Provide the (X, Y) coordinate of the cell's center where the given text is located.  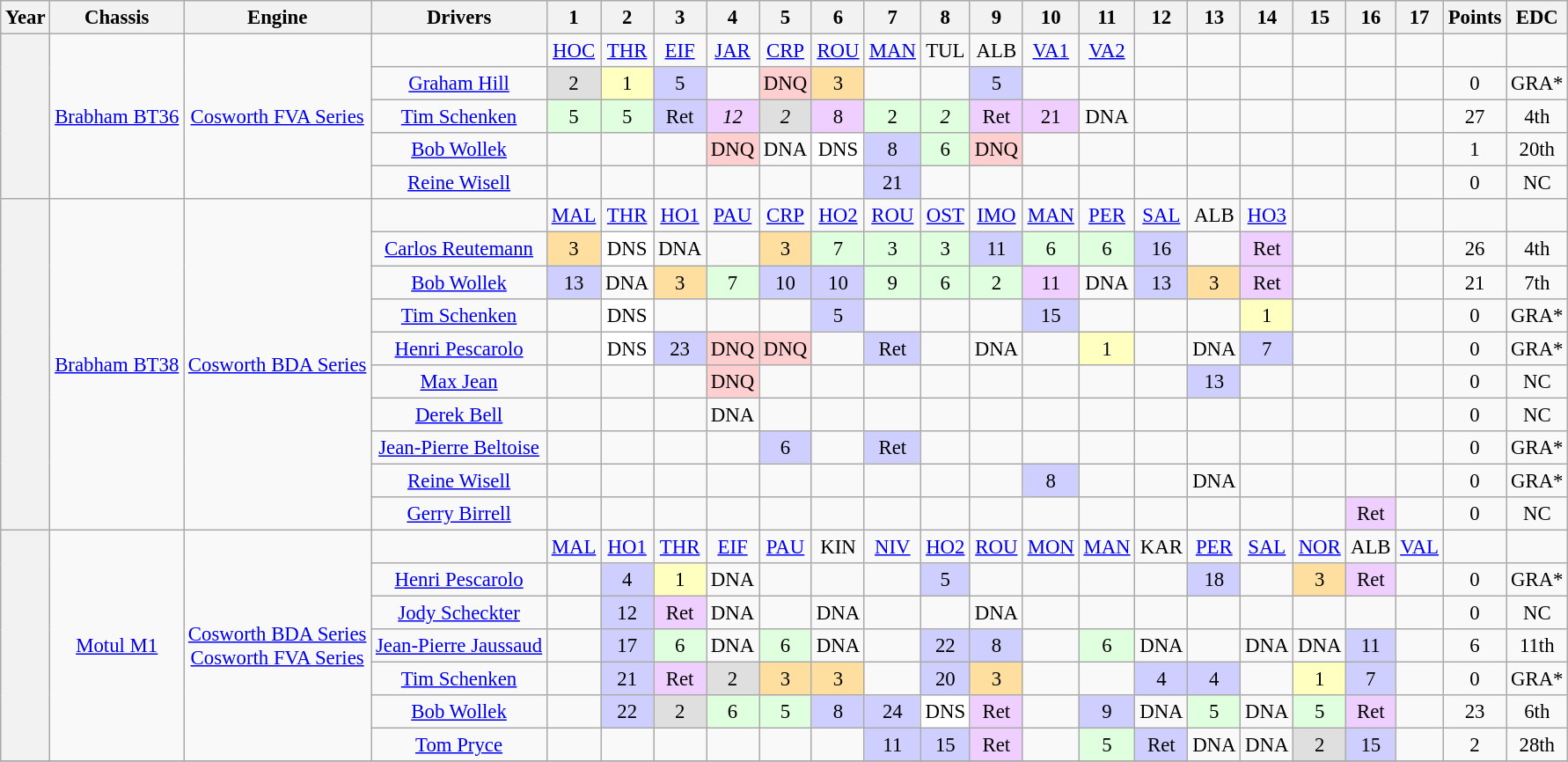
Motul M1 (117, 646)
Gerry Birrell (459, 514)
Engine (278, 18)
Chassis (117, 18)
26 (1475, 249)
Cosworth BDA Series (278, 364)
Year (26, 18)
EDC (1537, 18)
18 (1214, 580)
14 (1267, 18)
Points (1475, 18)
JAR (733, 51)
6th (1537, 712)
OST (945, 216)
7th (1537, 282)
NOR (1320, 546)
Derek Bell (459, 414)
Jean-Pierre Beltoise (459, 448)
TUL (945, 51)
HO3 (1267, 216)
Brabham BT36 (117, 117)
KAR (1161, 546)
11th (1537, 646)
Cosworth FVA Series (278, 117)
Graham Hill (459, 84)
IMO (996, 216)
VA1 (1051, 51)
24 (892, 712)
NIV (892, 546)
MON (1051, 546)
Jean-Pierre Jaussaud (459, 646)
Drivers (459, 18)
Max Jean (459, 381)
VAL (1419, 546)
KIN (838, 546)
Cosworth BDA SeriesCosworth FVA Series (278, 646)
27 (1475, 117)
28th (1537, 745)
Carlos Reutemann (459, 249)
Jody Scheckter (459, 613)
Brabham BT38 (117, 364)
VA2 (1107, 51)
HOC (574, 51)
Tom Pryce (459, 745)
20 (945, 679)
20th (1537, 150)
